Extract the [X, Y] coordinate from the center of the cell holding the provided text.  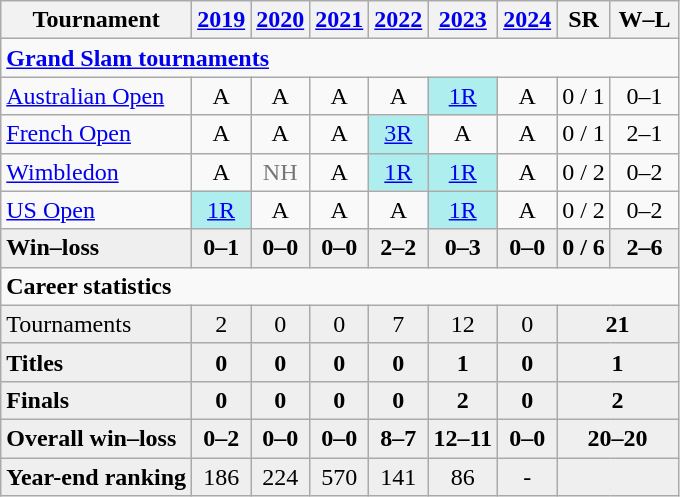
Year-end ranking [96, 477]
2024 [528, 20]
7 [398, 324]
Win–loss [96, 248]
- [528, 477]
2020 [280, 20]
86 [463, 477]
2021 [340, 20]
French Open [96, 134]
W–L [644, 20]
2–2 [398, 248]
Overall win–loss [96, 438]
Wimbledon [96, 172]
0–3 [463, 248]
US Open [96, 210]
141 [398, 477]
Tournament [96, 20]
Australian Open [96, 96]
0 / 6 [584, 248]
12 [463, 324]
SR [584, 20]
Tournaments [96, 324]
Grand Slam tournaments [340, 58]
3R [398, 134]
8–7 [398, 438]
12–11 [463, 438]
570 [340, 477]
NH [280, 172]
Career statistics [340, 286]
2019 [222, 20]
21 [618, 324]
224 [280, 477]
20–20 [618, 438]
2–1 [644, 134]
Titles [96, 362]
2022 [398, 20]
2–6 [644, 248]
Finals [96, 400]
2023 [463, 20]
186 [222, 477]
